For the text-containing cell, return its midpoint in (X, Y) coordinate format. 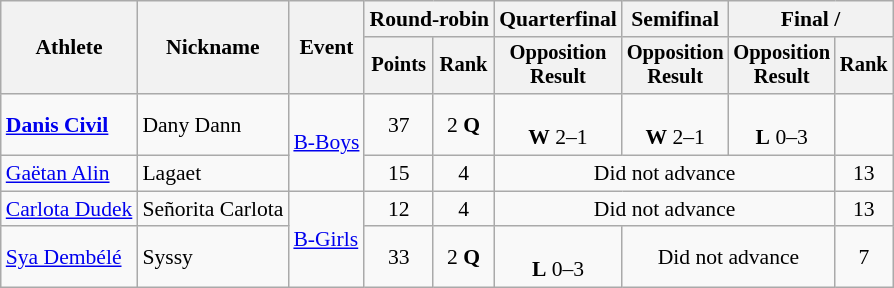
Sya Dembélé (70, 258)
Carlota Dudek (70, 209)
B-Boys (326, 142)
15 (398, 174)
B-Girls (326, 240)
7 (864, 258)
37 (398, 124)
Quarterfinal (558, 19)
Points (398, 66)
33 (398, 258)
Event (326, 48)
Semifinal (676, 19)
Athlete (70, 48)
Señorita Carlota (212, 209)
12 (398, 209)
Lagaet (212, 174)
Nickname (212, 48)
Round-robin (429, 19)
Gaëtan Alin (70, 174)
Syssy (212, 258)
Dany Dann (212, 124)
Danis Civil (70, 124)
Final / (810, 19)
